Output the [X, Y] coordinate of the center of the cell containing the given text.  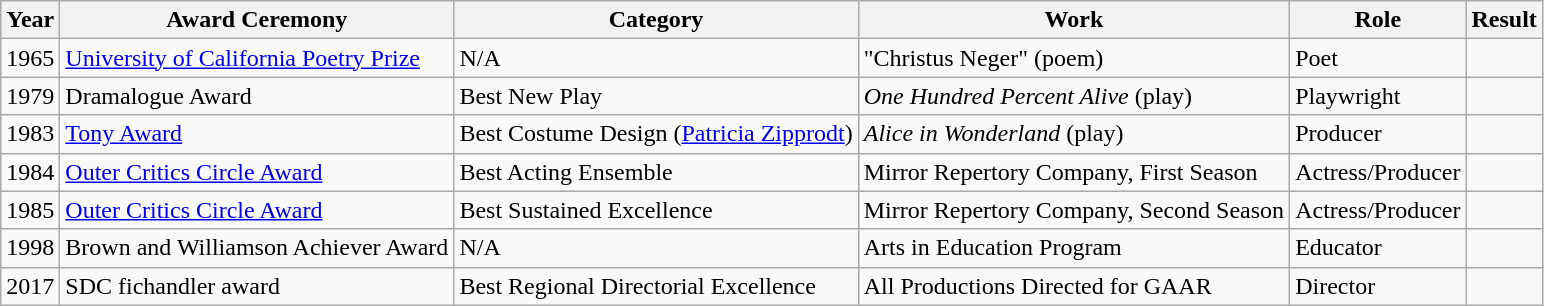
Best Regional Directorial Excellence [656, 286]
Best Sustained Excellence [656, 210]
Award Ceremony [257, 20]
Poet [1378, 58]
Tony Award [257, 134]
Brown and Williamson Achiever Award [257, 248]
University of California Poetry Prize [257, 58]
Producer [1378, 134]
2017 [30, 286]
1998 [30, 248]
1983 [30, 134]
Dramalogue Award [257, 96]
Playwright [1378, 96]
Work [1074, 20]
Category [656, 20]
One Hundred Percent Alive (play) [1074, 96]
"Christus Neger" (poem) [1074, 58]
Best New Play [656, 96]
All Productions Directed for GAAR [1074, 286]
1965 [30, 58]
Best Acting Ensemble [656, 172]
Best Costume Design (Patricia Zipprodt) [656, 134]
1984 [30, 172]
Arts in Education Program [1074, 248]
Year [30, 20]
Educator [1378, 248]
Alice in Wonderland (play) [1074, 134]
SDC fichandler award [257, 286]
1979 [30, 96]
Director [1378, 286]
Mirror Repertory Company, First Season [1074, 172]
1985 [30, 210]
Mirror Repertory Company, Second Season [1074, 210]
Role [1378, 20]
Result [1504, 20]
